Capture the cell that displays the provided text and extract its (x, y) central coordinate. 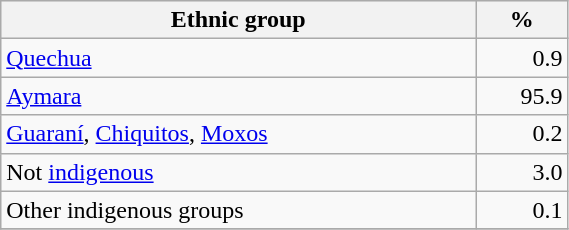
Ethnic group (238, 20)
Aymara (238, 96)
Quechua (238, 58)
3.0 (522, 172)
95.9 (522, 96)
0.1 (522, 210)
% (522, 20)
Not indigenous (238, 172)
0.9 (522, 58)
Guaraní, Chiquitos, Moxos (238, 134)
0.2 (522, 134)
Other indigenous groups (238, 210)
